Identify which cell holds the provided text, then report its (x, y) central coordinate. 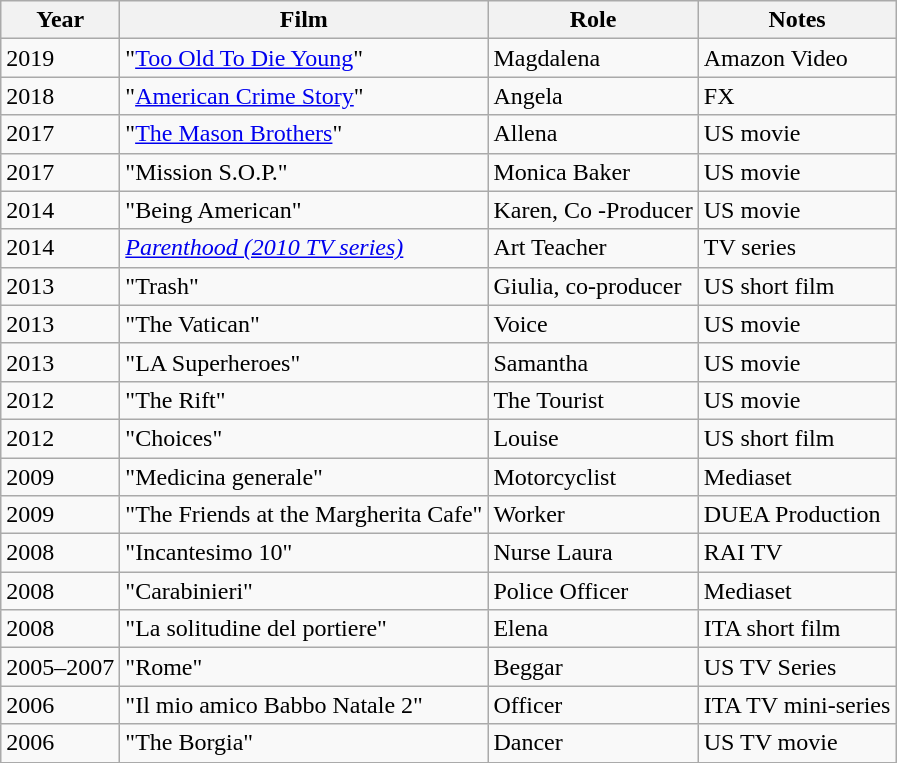
"LA Superheroes" (304, 362)
"Rome" (304, 667)
ITA TV mini-series (797, 705)
"Choices" (304, 438)
Allena (593, 134)
Police Officer (593, 591)
"La solitudine del portiere" (304, 629)
Magdalena (593, 58)
Role (593, 20)
Officer (593, 705)
Film (304, 20)
"Trash" (304, 286)
FX (797, 96)
Karen, Co -Producer (593, 210)
2019 (60, 58)
"The Mason Brothers" (304, 134)
"Mission S.O.P." (304, 172)
"Medicina generale" (304, 477)
Worker (593, 515)
Motorcyclist (593, 477)
DUEA Production (797, 515)
"The Vatican" (304, 324)
"Il mio amico Babbo Natale 2" (304, 705)
"The Rift" (304, 400)
US TV Series (797, 667)
"Being American" (304, 210)
"Too Old To Die Young" (304, 58)
Parenthood (2010 TV series) (304, 248)
"The Borgia" (304, 743)
US TV movie (797, 743)
"Incantesimo 10" (304, 553)
Monica Baker (593, 172)
Elena (593, 629)
Louise (593, 438)
RAI TV (797, 553)
Amazon Video (797, 58)
Beggar (593, 667)
Nurse Laura (593, 553)
Voice (593, 324)
Dancer (593, 743)
Notes (797, 20)
Year (60, 20)
ITA short film (797, 629)
TV series (797, 248)
Giulia, co-producer (593, 286)
"Carabinieri" (304, 591)
Art Teacher (593, 248)
Samantha (593, 362)
"The Friends at the Margherita Cafe" (304, 515)
2005–2007 (60, 667)
"American Crime Story" (304, 96)
Angela (593, 96)
2018 (60, 96)
The Tourist (593, 400)
